Scan for the cell matching the given text and deliver its (X, Y) coordinate at center. 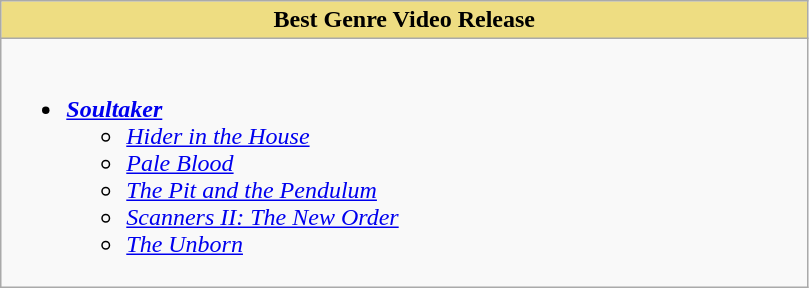
SoultakerHider in the HousePale BloodThe Pit and the PendulumScanners II: The New OrderThe Unborn (404, 163)
Best Genre Video Release (404, 20)
